Return the [X, Y] coordinate for the center point of the cell that contains the specified text.  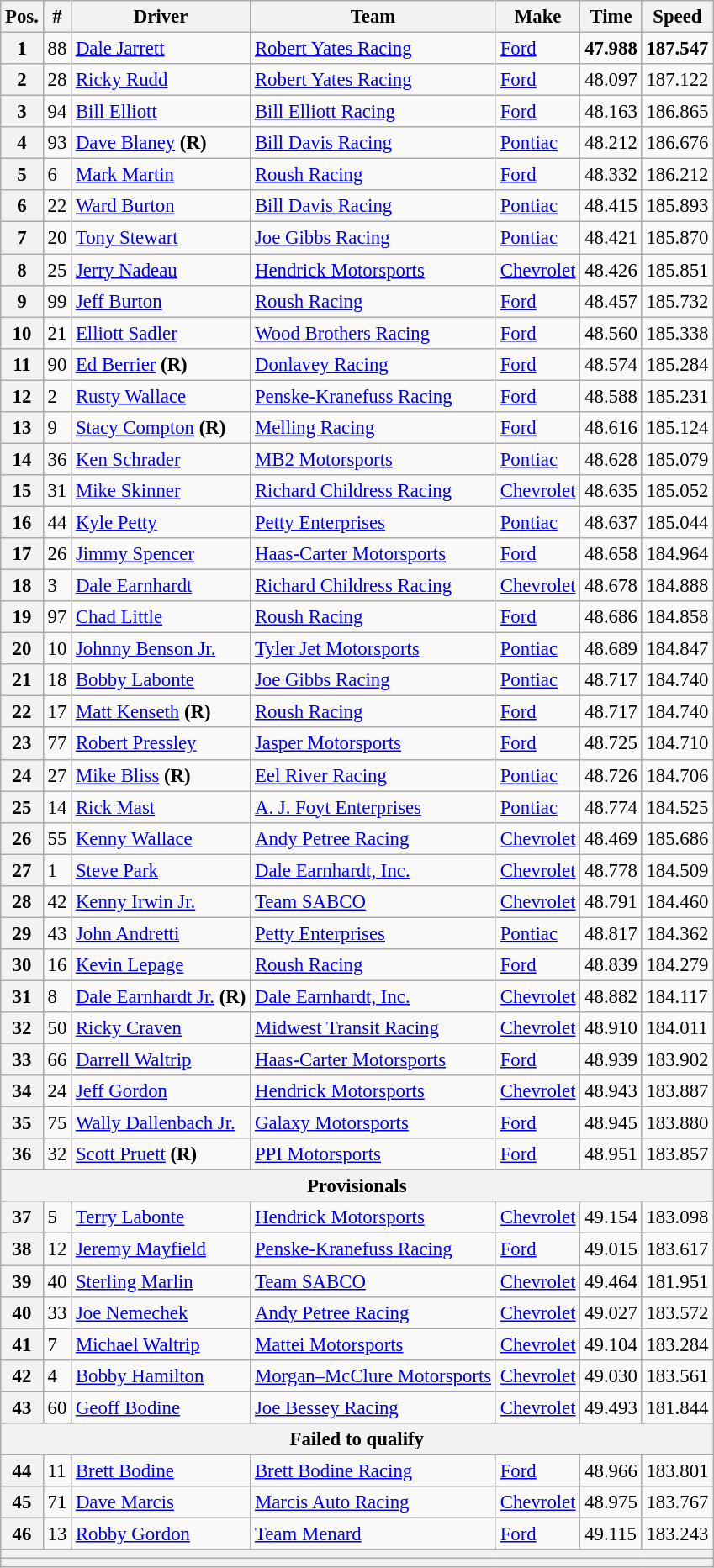
48.939 [611, 1060]
49.027 [611, 1312]
49.115 [611, 1534]
183.284 [678, 1344]
183.617 [678, 1249]
Midwest Transit Racing [373, 1028]
186.676 [678, 143]
Mark Martin [161, 175]
93 [57, 143]
Joe Bessey Racing [373, 1407]
49.104 [611, 1344]
Donlavey Racing [373, 364]
55 [57, 838]
Kenny Wallace [161, 838]
Kyle Petty [161, 522]
Tony Stewart [161, 238]
185.732 [678, 301]
48.588 [611, 396]
38 [22, 1249]
Morgan–McClure Motorsports [373, 1375]
Dave Marcis [161, 1502]
48.689 [611, 649]
48.791 [611, 902]
48.469 [611, 838]
48.686 [611, 617]
MB2 Motorsports [373, 459]
77 [57, 744]
48.945 [611, 1123]
184.011 [678, 1028]
49.015 [611, 1249]
183.801 [678, 1470]
Jerry Nadeau [161, 270]
Bobby Labonte [161, 680]
Geoff Bodine [161, 1407]
183.561 [678, 1375]
Ricky Rudd [161, 80]
46 [22, 1534]
48.332 [611, 175]
Bill Elliott Racing [373, 112]
Ward Burton [161, 206]
185.044 [678, 522]
Mike Bliss (R) [161, 775]
60 [57, 1407]
41 [22, 1344]
48.975 [611, 1502]
185.851 [678, 270]
30 [22, 965]
Jeff Gordon [161, 1091]
48.966 [611, 1470]
Matt Kenseth (R) [161, 712]
99 [57, 301]
94 [57, 112]
48.658 [611, 554]
187.547 [678, 49]
186.865 [678, 112]
15 [22, 491]
71 [57, 1502]
Provisionals [357, 1186]
186.212 [678, 175]
185.079 [678, 459]
23 [22, 744]
Pos. [22, 17]
184.460 [678, 902]
37 [22, 1218]
48.725 [611, 744]
# [57, 17]
183.857 [678, 1154]
48.426 [611, 270]
48.415 [611, 206]
48.097 [611, 80]
29 [22, 933]
49.493 [611, 1407]
48.951 [611, 1154]
19 [22, 617]
47.988 [611, 49]
185.231 [678, 396]
184.888 [678, 586]
Stacy Compton (R) [161, 428]
184.509 [678, 870]
48.678 [611, 586]
Kenny Irwin Jr. [161, 902]
48.726 [611, 775]
50 [57, 1028]
Dave Blaney (R) [161, 143]
48.774 [611, 807]
Ed Berrier (R) [161, 364]
49.464 [611, 1281]
Elliott Sadler [161, 333]
48.817 [611, 933]
34 [22, 1091]
184.362 [678, 933]
184.964 [678, 554]
Scott Pruett (R) [161, 1154]
Jeff Burton [161, 301]
185.870 [678, 238]
97 [57, 617]
48.635 [611, 491]
184.279 [678, 965]
183.572 [678, 1312]
48.778 [611, 870]
Steve Park [161, 870]
48.943 [611, 1091]
Robby Gordon [161, 1534]
Sterling Marlin [161, 1281]
183.902 [678, 1060]
Galaxy Motorsports [373, 1123]
Mattei Motorsports [373, 1344]
39 [22, 1281]
Rusty Wallace [161, 396]
Darrell Waltrip [161, 1060]
Wally Dallenbach Jr. [161, 1123]
49.030 [611, 1375]
Team [373, 17]
45 [22, 1502]
Dale Jarrett [161, 49]
48.560 [611, 333]
184.706 [678, 775]
Ken Schrader [161, 459]
187.122 [678, 80]
184.525 [678, 807]
48.212 [611, 143]
75 [57, 1123]
183.887 [678, 1091]
183.243 [678, 1534]
183.880 [678, 1123]
185.686 [678, 838]
Melling Racing [373, 428]
183.767 [678, 1502]
181.951 [678, 1281]
Team Menard [373, 1534]
48.910 [611, 1028]
Michael Waltrip [161, 1344]
Make [537, 17]
John Andretti [161, 933]
A. J. Foyt Enterprises [373, 807]
Terry Labonte [161, 1218]
Brett Bodine [161, 1470]
Jimmy Spencer [161, 554]
183.098 [678, 1218]
49.154 [611, 1218]
Joe Nemechek [161, 1312]
Johnny Benson Jr. [161, 649]
Robert Pressley [161, 744]
90 [57, 364]
Time [611, 17]
88 [57, 49]
Brett Bodine Racing [373, 1470]
48.421 [611, 238]
48.628 [611, 459]
Tyler Jet Motorsports [373, 649]
Jeremy Mayfield [161, 1249]
48.839 [611, 965]
Jasper Motorsports [373, 744]
48.637 [611, 522]
Failed to qualify [357, 1439]
Rick Mast [161, 807]
Ricky Craven [161, 1028]
48.616 [611, 428]
48.163 [611, 112]
35 [22, 1123]
185.893 [678, 206]
184.847 [678, 649]
Marcis Auto Racing [373, 1502]
66 [57, 1060]
184.117 [678, 996]
Mike Skinner [161, 491]
185.284 [678, 364]
Driver [161, 17]
Eel River Racing [373, 775]
PPI Motorsports [373, 1154]
184.858 [678, 617]
48.882 [611, 996]
185.052 [678, 491]
48.457 [611, 301]
Kevin Lepage [161, 965]
181.844 [678, 1407]
Bobby Hamilton [161, 1375]
Wood Brothers Racing [373, 333]
Chad Little [161, 617]
48.574 [611, 364]
Dale Earnhardt Jr. (R) [161, 996]
Speed [678, 17]
184.710 [678, 744]
Bill Elliott [161, 112]
185.338 [678, 333]
185.124 [678, 428]
Dale Earnhardt [161, 586]
